Search for the cell housing the specified text and yield its [X, Y] center coordinate. 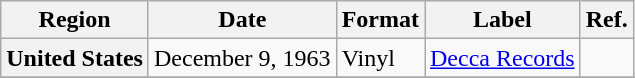
December 9, 1963 [242, 58]
Label [502, 20]
Ref. [606, 20]
United States [75, 58]
Date [242, 20]
Region [75, 20]
Format [380, 20]
Decca Records [502, 58]
Vinyl [380, 58]
